Pinpoint the cell where the given text exists, returning its (X, Y) midpoint coordinate. 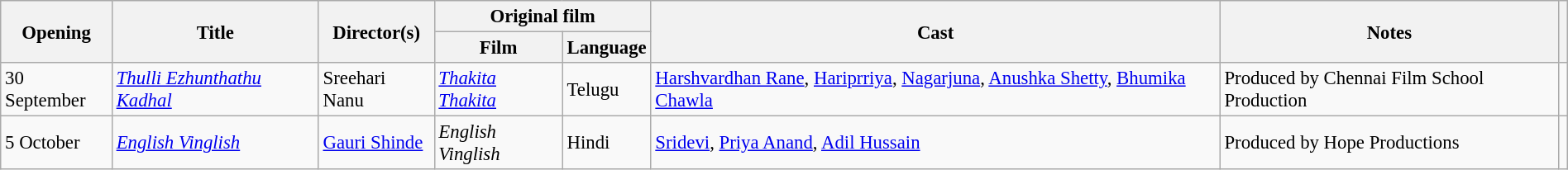
Cast (935, 31)
5 October (56, 144)
Opening (56, 31)
Film (498, 48)
Title (215, 31)
Hindi (607, 144)
Produced by Chennai Film School Production (1389, 89)
Gauri Shinde (376, 144)
Sridevi, Priya Anand, Adil Hussain (935, 144)
Language (607, 48)
Harshvardhan Rane, Hariprriya, Nagarjuna, Anushka Shetty, Bhumika Chawla (935, 89)
Thakita Thakita (498, 89)
Sreehari Nanu (376, 89)
Thulli Ezhunthathu Kadhal (215, 89)
30 September (56, 89)
Director(s) (376, 31)
Produced by Hope Productions (1389, 144)
Notes (1389, 31)
Telugu (607, 89)
Original film (543, 17)
